Capture the cell that displays the provided text and extract its (X, Y) central coordinate. 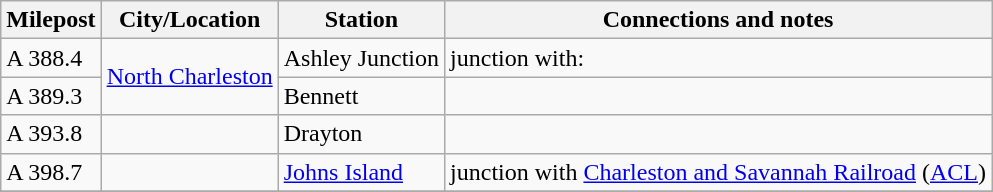
A 393.8 (51, 134)
Drayton (361, 134)
Bennett (361, 96)
Connections and notes (718, 20)
City/Location (190, 20)
junction with Charleston and Savannah Railroad (ACL) (718, 172)
A 398.7 (51, 172)
Ashley Junction (361, 58)
A 389.3 (51, 96)
junction with: (718, 58)
Station (361, 20)
A 388.4 (51, 58)
Johns Island (361, 172)
North Charleston (190, 77)
Milepost (51, 20)
